Find where the given text appears and provide that cell's center as (X, Y) coordinate. 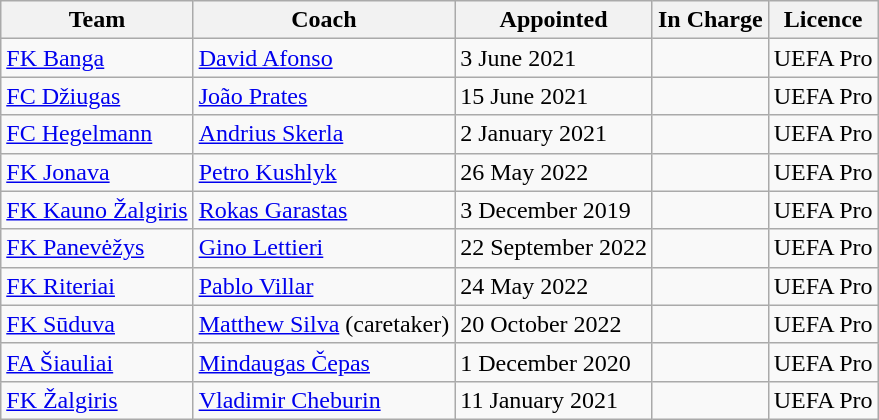
26 May 2022 (554, 172)
FK Banga (97, 58)
Petro Kushlyk (324, 172)
3 December 2019 (554, 210)
Rokas Garastas (324, 210)
Appointed (554, 20)
FK Žalgiris (97, 400)
11 January 2021 (554, 400)
22 September 2022 (554, 248)
Team (97, 20)
3 June 2021 (554, 58)
Vladimir Cheburin (324, 400)
Pablo Villar (324, 286)
FC Hegelmann (97, 134)
24 May 2022 (554, 286)
FC Džiugas (97, 96)
Coach (324, 20)
15 June 2021 (554, 96)
FK Riteriai (97, 286)
FA Šiauliai (97, 362)
Andrius Skerla (324, 134)
FK Jonava (97, 172)
Mindaugas Čepas (324, 362)
1 December 2020 (554, 362)
20 October 2022 (554, 324)
FK Panevėžys (97, 248)
Matthew Silva (caretaker) (324, 324)
In Charge (710, 20)
2 January 2021 (554, 134)
João Prates (324, 96)
David Afonso (324, 58)
FK Sūduva (97, 324)
Gino Lettieri (324, 248)
Licence (823, 20)
FK Kauno Žalgiris (97, 210)
